Detect which cell encompasses the target text, then output its (X, Y) center coordinate. 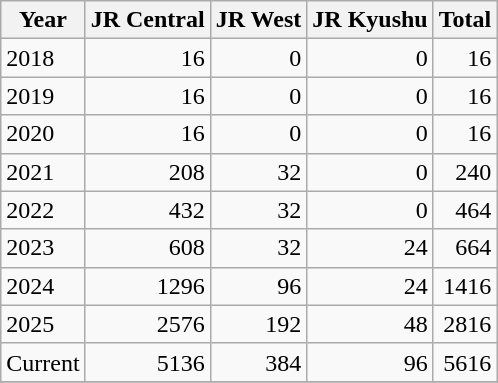
5136 (148, 362)
JR Central (148, 20)
2022 (43, 210)
2816 (465, 324)
48 (370, 324)
208 (148, 172)
608 (148, 248)
384 (258, 362)
2020 (43, 134)
2023 (43, 248)
192 (258, 324)
2024 (43, 286)
2018 (43, 58)
664 (465, 248)
2021 (43, 172)
432 (148, 210)
Total (465, 20)
Year (43, 20)
2576 (148, 324)
Current (43, 362)
1416 (465, 286)
2025 (43, 324)
JR West (258, 20)
1296 (148, 286)
240 (465, 172)
464 (465, 210)
JR Kyushu (370, 20)
2019 (43, 96)
5616 (465, 362)
